Search for the cell housing the specified text and yield its [x, y] center coordinate. 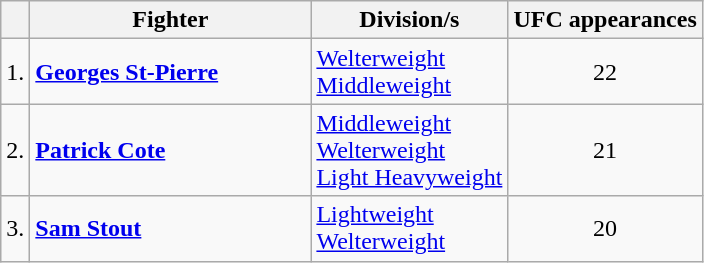
Middleweight Welterweight Light Heavyweight [410, 150]
20 [605, 228]
Division/s [410, 20]
UFC appearances [605, 20]
2. [16, 150]
Patrick Cote [170, 150]
1. [16, 72]
Fighter [170, 20]
22 [605, 72]
Georges St-Pierre [170, 72]
Welterweight Middleweight [410, 72]
Lightweight Welterweight [410, 228]
3. [16, 228]
Sam Stout [170, 228]
21 [605, 150]
